Determine the (x, y) coordinate at the center of the cell enclosing the given text.  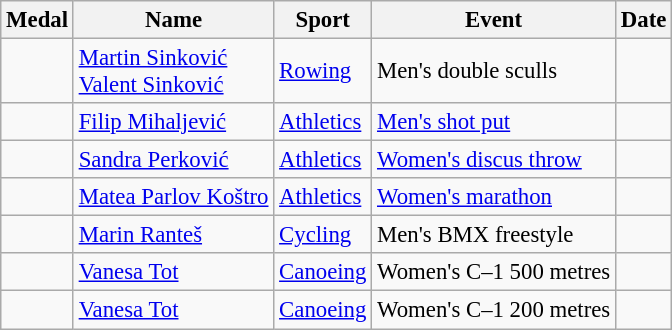
Rowing (323, 72)
Women's C–1 500 metres (494, 273)
Men's shot put (494, 122)
Martin SinkovićValent Sinković (173, 72)
Sport (323, 20)
Sandra Perković (173, 160)
Matea Parlov Koštro (173, 197)
Cycling (323, 235)
Filip Mihaljević (173, 122)
Date (644, 20)
Marin Ranteš (173, 235)
Medal (38, 20)
Women's discus throw (494, 160)
Name (173, 20)
Men's double sculls (494, 72)
Men's BMX freestyle (494, 235)
Event (494, 20)
Women's C–1 200 metres (494, 310)
Women's marathon (494, 197)
